Return [X, Y] of the center of cell containing provided text 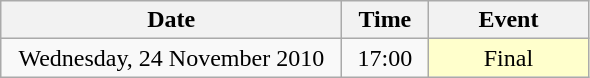
Event [508, 20]
17:00 [385, 58]
Date [172, 20]
Time [385, 20]
Wednesday, 24 November 2010 [172, 58]
Final [508, 58]
